Return [x, y] of the center of cell containing provided text 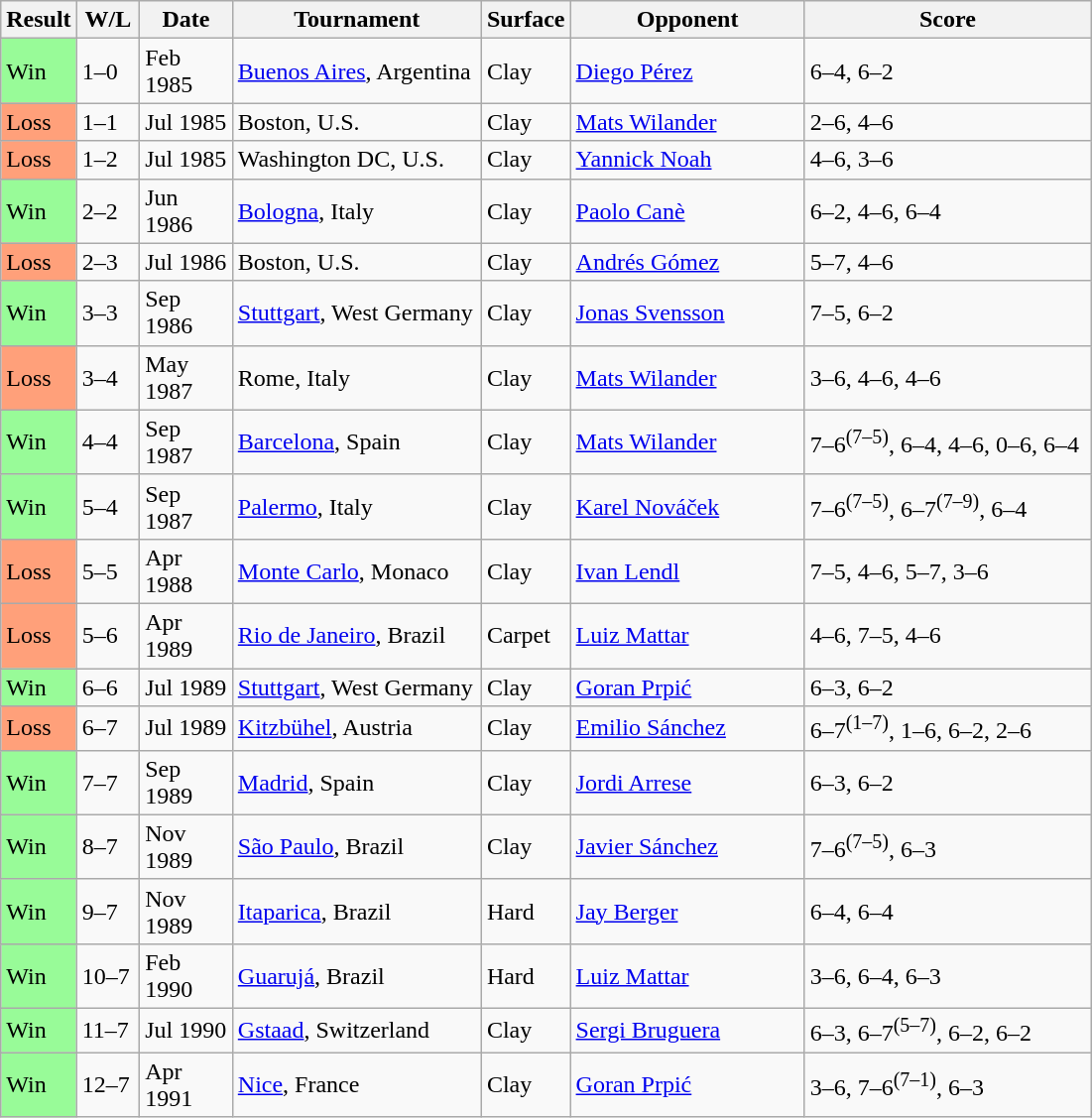
Jul 1990 [186, 1030]
4–6, 3–6 [948, 160]
4–6, 7–5, 4–6 [948, 635]
6–3, 6–7(5–7), 6–2, 6–2 [948, 1030]
Javier Sánchez [687, 847]
3–4 [108, 377]
Ivan Lendl [687, 571]
5–5 [108, 571]
9–7 [108, 911]
Surface [526, 20]
6–4, 6–4 [948, 911]
1–0 [108, 71]
Itaparica, Brazil [357, 911]
Result [39, 20]
7–5, 4–6, 5–7, 3–6 [948, 571]
Jul 1986 [186, 262]
Kitzbühel, Austria [357, 728]
Diego Pérez [687, 71]
Sep 1989 [186, 782]
Bologna, Italy [357, 210]
Karel Nováček [687, 506]
Rio de Janeiro, Brazil [357, 635]
1–1 [108, 122]
Andrés Gómez [687, 262]
6–6 [108, 687]
6–7 [108, 728]
Score [948, 20]
W/L [108, 20]
7–6(7–5), 6–3 [948, 847]
8–7 [108, 847]
2–3 [108, 262]
10–7 [108, 976]
3–6, 6–4, 6–3 [948, 976]
2–6, 4–6 [948, 122]
Apr 1991 [186, 1085]
7–6(7–5), 6–7(7–9), 6–4 [948, 506]
Sep 1986 [186, 313]
Jordi Arrese [687, 782]
São Paulo, Brazil [357, 847]
Guarujá, Brazil [357, 976]
Washington DC, U.S. [357, 160]
Monte Carlo, Monaco [357, 571]
3–6, 4–6, 4–6 [948, 377]
Jay Berger [687, 911]
3–6, 7–6(7–1), 6–3 [948, 1085]
3–3 [108, 313]
12–7 [108, 1085]
Nice, France [357, 1085]
7–6(7–5), 6–4, 4–6, 0–6, 6–4 [948, 442]
Date [186, 20]
5–7, 4–6 [948, 262]
Paolo Canè [687, 210]
7–7 [108, 782]
Jonas Svensson [687, 313]
Madrid, Spain [357, 782]
11–7 [108, 1030]
Jun 1986 [186, 210]
Apr 1989 [186, 635]
7–5, 6–2 [948, 313]
Apr 1988 [186, 571]
Buenos Aires, Argentina [357, 71]
5–4 [108, 506]
6–2, 4–6, 6–4 [948, 210]
Carpet [526, 635]
5–6 [108, 635]
Barcelona, Spain [357, 442]
Rome, Italy [357, 377]
6–4, 6–2 [948, 71]
Feb 1990 [186, 976]
2–2 [108, 210]
4–4 [108, 442]
May 1987 [186, 377]
Yannick Noah [687, 160]
Emilio Sánchez [687, 728]
Palermo, Italy [357, 506]
Tournament [357, 20]
Gstaad, Switzerland [357, 1030]
1–2 [108, 160]
Feb 1985 [186, 71]
Opponent [687, 20]
6–7(1–7), 1–6, 6–2, 2–6 [948, 728]
Sergi Bruguera [687, 1030]
